Scan for the cell matching the given text and deliver its (X, Y) coordinate at center. 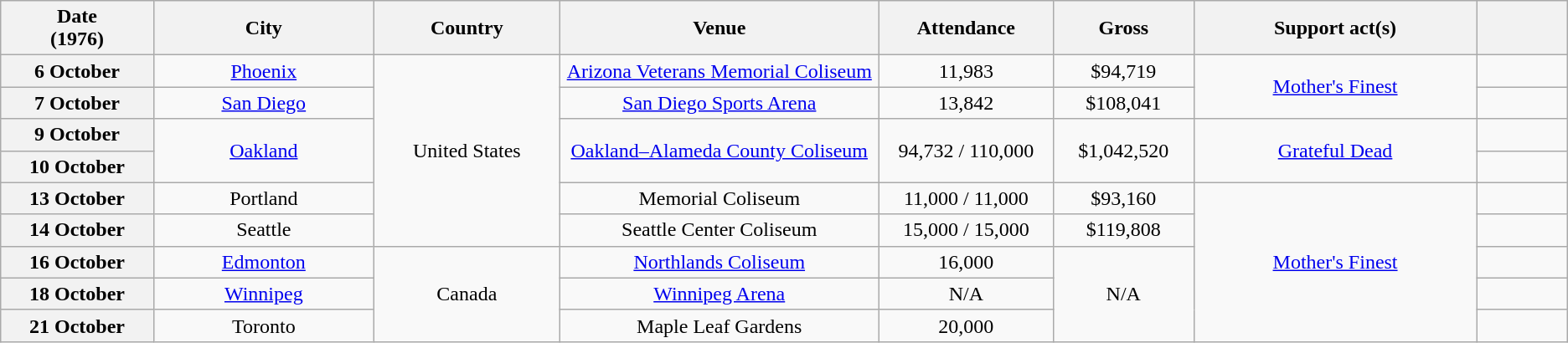
Grateful Dead (1335, 151)
$93,160 (1123, 198)
Memorial Coliseum (719, 198)
Seattle (263, 230)
$119,808 (1123, 230)
10 October (77, 166)
94,732 / 110,000 (966, 151)
Maple Leaf Gardens (719, 325)
Portland (263, 198)
$1,042,520 (1123, 151)
Northlands Coliseum (719, 262)
11,983 (966, 71)
16,000 (966, 262)
San Diego Sports Arena (719, 103)
11,000 / 11,000 (966, 198)
21 October (77, 325)
Toronto (263, 325)
San Diego (263, 103)
$108,041 (1123, 103)
13,842 (966, 103)
Gross (1123, 28)
Phoenix (263, 71)
Support act(s) (1335, 28)
7 October (77, 103)
Edmonton (263, 262)
Attendance (966, 28)
20,000 (966, 325)
Country (467, 28)
6 October (77, 71)
Seattle Center Coliseum (719, 230)
9 October (77, 135)
Canada (467, 294)
13 October (77, 198)
United States (467, 151)
18 October (77, 294)
16 October (77, 262)
City (263, 28)
Winnipeg (263, 294)
Oakland–Alameda County Coliseum (719, 151)
Date(1976) (77, 28)
Arizona Veterans Memorial Coliseum (719, 71)
15,000 / 15,000 (966, 230)
$94,719 (1123, 71)
Venue (719, 28)
14 October (77, 230)
Winnipeg Arena (719, 294)
Oakland (263, 151)
